For the text-containing cell, return its midpoint in [X, Y] coordinate format. 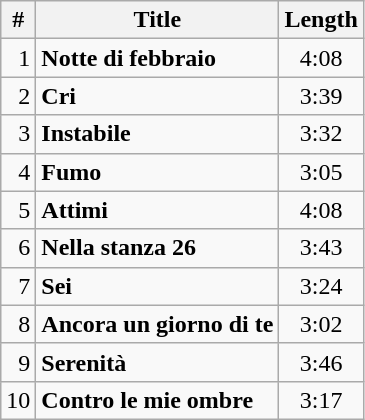
3:43 [321, 248]
Nella stanza 26 [158, 248]
3:24 [321, 286]
Attimi [158, 210]
7 [18, 286]
3:39 [321, 96]
Length [321, 20]
6 [18, 248]
Contro le mie ombre [158, 400]
1 [18, 58]
2 [18, 96]
3:46 [321, 362]
3 [18, 134]
Ancora un giorno di te [158, 324]
4 [18, 172]
Serenità [158, 362]
5 [18, 210]
Cri [158, 96]
Instabile [158, 134]
Title [158, 20]
3:17 [321, 400]
Fumo [158, 172]
# [18, 20]
9 [18, 362]
3:32 [321, 134]
Notte di febbraio [158, 58]
Sei [158, 286]
3:05 [321, 172]
10 [18, 400]
3:02 [321, 324]
8 [18, 324]
